Search for the cell housing the specified text and yield its (x, y) center coordinate. 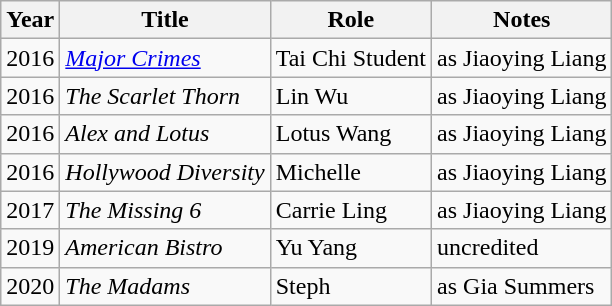
Carrie Ling (350, 210)
Lin Wu (350, 96)
Steph (350, 286)
Yu Yang (350, 248)
2019 (30, 248)
American Bistro (165, 248)
Hollywood Diversity (165, 172)
as Gia Summers (522, 286)
Title (165, 20)
Year (30, 20)
2017 (30, 210)
Alex and Lotus (165, 134)
Michelle (350, 172)
Major Crimes (165, 58)
Lotus Wang (350, 134)
The Missing 6 (165, 210)
The Scarlet Thorn (165, 96)
Notes (522, 20)
2020 (30, 286)
Tai Chi Student (350, 58)
uncredited (522, 248)
The Madams (165, 286)
Role (350, 20)
